Determine the [X, Y] coordinate at the center of the cell enclosing the given text.  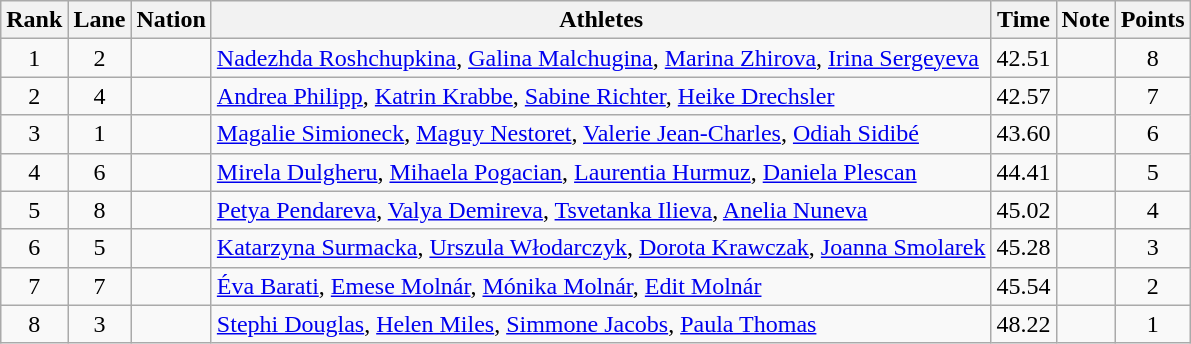
42.57 [1024, 96]
48.22 [1024, 324]
Lane [100, 20]
Éva Barati, Emese Molnár, Mónika Molnár, Edit Molnár [601, 286]
43.60 [1024, 134]
Time [1024, 20]
42.51 [1024, 58]
Mirela Dulgheru, Mihaela Pogacian, Laurentia Hurmuz, Daniela Plescan [601, 172]
Magalie Simioneck, Maguy Nestoret, Valerie Jean-Charles, Odiah Sidibé [601, 134]
45.28 [1024, 248]
Nadezhda Roshchupkina, Galina Malchugina, Marina Zhirova, Irina Sergeyeva [601, 58]
45.54 [1024, 286]
Points [1152, 20]
Nation [171, 20]
Andrea Philipp, Katrin Krabbe, Sabine Richter, Heike Drechsler [601, 96]
44.41 [1024, 172]
Rank [34, 20]
Note [1086, 20]
Stephi Douglas, Helen Miles, Simmone Jacobs, Paula Thomas [601, 324]
Petya Pendareva, Valya Demireva, Tsvetanka Ilieva, Anelia Nuneva [601, 210]
Athletes [601, 20]
45.02 [1024, 210]
Katarzyna Surmacka, Urszula Włodarczyk, Dorota Krawczak, Joanna Smolarek [601, 248]
